Locate the cell with the specified text and output its (X, Y) center coordinate. 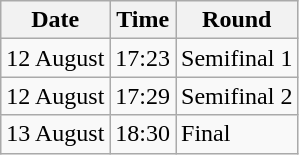
Time (143, 20)
13 August (56, 134)
17:23 (143, 58)
Semifinal 1 (237, 58)
Round (237, 20)
17:29 (143, 96)
Semifinal 2 (237, 96)
Final (237, 134)
Date (56, 20)
18:30 (143, 134)
